Find where the given text appears and provide that cell's center as [X, Y] coordinate. 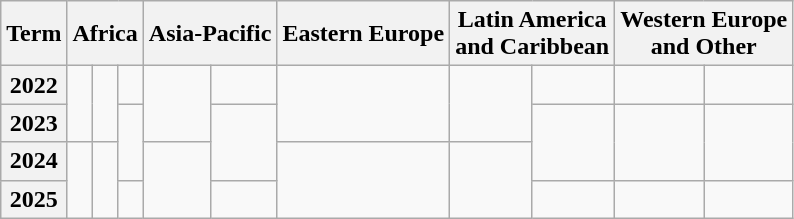
2024 [34, 161]
Asia-Pacific [210, 34]
Eastern Europe [364, 34]
2025 [34, 199]
2023 [34, 123]
Western Europeand Other [704, 34]
Term [34, 34]
2022 [34, 85]
Latin Americaand Caribbean [532, 34]
Africa [105, 34]
